Scan for the cell matching the given text and deliver its [x, y] coordinate at center. 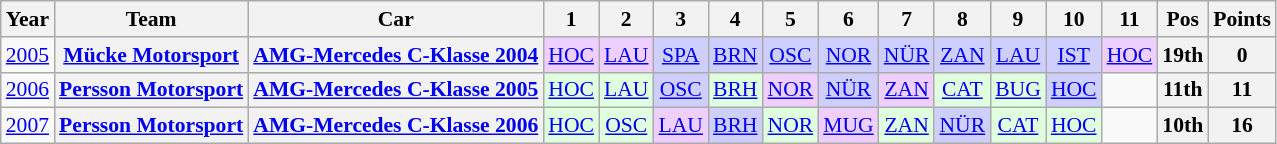
10 [1074, 19]
11th [1182, 90]
0 [1242, 55]
Team [151, 19]
AMG-Mercedes C-Klasse 2004 [396, 55]
2 [626, 19]
Car [396, 19]
16 [1242, 126]
3 [681, 19]
Pos [1182, 19]
Points [1242, 19]
AMG-Mercedes C-Klasse 2006 [396, 126]
AMG-Mercedes C-Klasse 2005 [396, 90]
4 [736, 19]
Year [28, 19]
2005 [28, 55]
2007 [28, 126]
BRN [736, 55]
MUG [848, 126]
9 [1018, 19]
8 [962, 19]
5 [791, 19]
10th [1182, 126]
Mücke Motorsport [151, 55]
2006 [28, 90]
SPA [681, 55]
BUG [1018, 90]
19th [1182, 55]
7 [907, 19]
IST [1074, 55]
6 [848, 19]
1 [571, 19]
